Detect which cell encompasses the target text, then output its (X, Y) center coordinate. 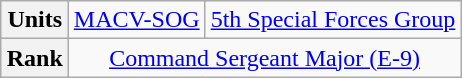
Units (34, 20)
Command Sergeant Major (E-9) (264, 58)
MACV-SOG (136, 20)
Rank (34, 58)
5th Special Forces Group (333, 20)
